For the text-containing cell, return its midpoint in [X, Y] coordinate format. 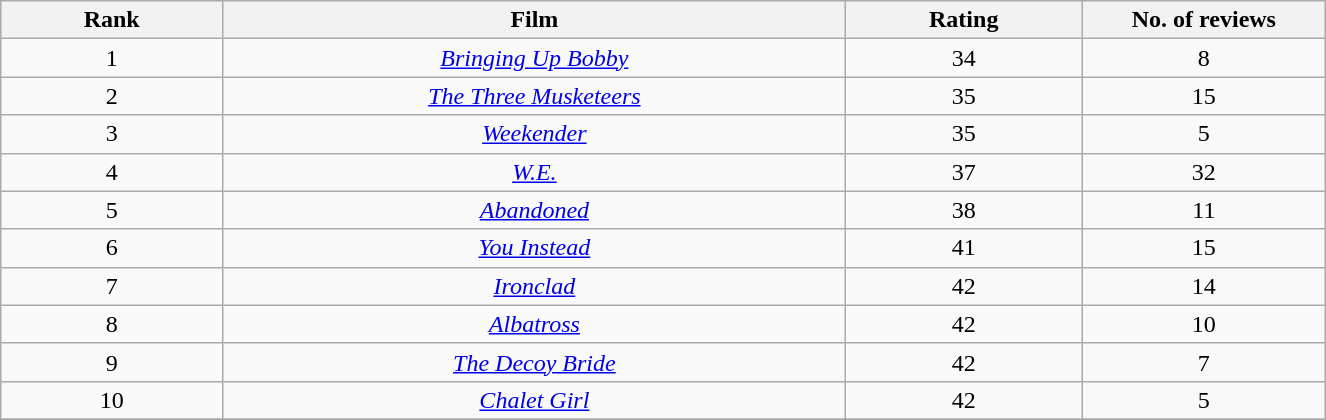
No. of reviews [1204, 20]
The Decoy Bride [534, 362]
Rank [112, 20]
34 [964, 58]
Albatross [534, 324]
11 [1204, 210]
41 [964, 248]
The Three Musketeers [534, 96]
4 [112, 172]
Film [534, 20]
37 [964, 172]
Abandoned [534, 210]
Weekender [534, 134]
9 [112, 362]
Chalet Girl [534, 400]
3 [112, 134]
1 [112, 58]
6 [112, 248]
W.E. [534, 172]
14 [1204, 286]
Bringing Up Bobby [534, 58]
Rating [964, 20]
You Instead [534, 248]
38 [964, 210]
32 [1204, 172]
2 [112, 96]
Ironclad [534, 286]
